Find where the given text appears and provide that cell's center as (x, y) coordinate. 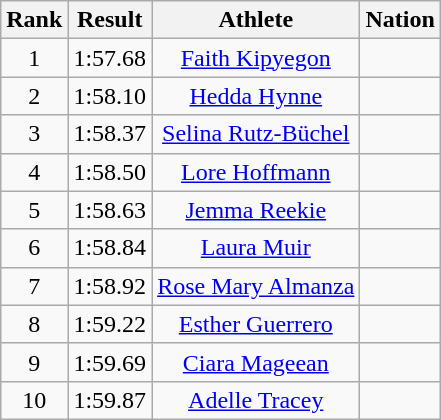
9 (34, 362)
Esther Guerrero (256, 324)
Result (110, 20)
7 (34, 286)
1:58.84 (110, 248)
Nation (400, 20)
Rose Mary Almanza (256, 286)
Ciara Mageean (256, 362)
1:58.63 (110, 210)
1:58.10 (110, 96)
Rank (34, 20)
Jemma Reekie (256, 210)
Faith Kipyegon (256, 58)
Athlete (256, 20)
Adelle Tracey (256, 400)
1:59.69 (110, 362)
6 (34, 248)
8 (34, 324)
Lore Hoffmann (256, 172)
1:58.50 (110, 172)
1:59.22 (110, 324)
1:58.37 (110, 134)
4 (34, 172)
1 (34, 58)
1:58.92 (110, 286)
Hedda Hynne (256, 96)
1:59.87 (110, 400)
3 (34, 134)
Laura Muir (256, 248)
1:57.68 (110, 58)
10 (34, 400)
2 (34, 96)
Selina Rutz-Büchel (256, 134)
5 (34, 210)
